Extract the (x, y) coordinate from the center of the cell holding the provided text.  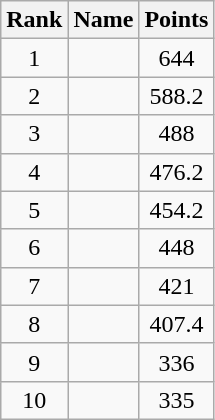
3 (34, 134)
336 (176, 362)
407.4 (176, 324)
335 (176, 400)
9 (34, 362)
10 (34, 400)
488 (176, 134)
644 (176, 58)
5 (34, 210)
7 (34, 286)
476.2 (176, 172)
454.2 (176, 210)
1 (34, 58)
Points (176, 20)
2 (34, 96)
6 (34, 248)
448 (176, 248)
Name (104, 20)
8 (34, 324)
4 (34, 172)
421 (176, 286)
588.2 (176, 96)
Rank (34, 20)
